From the cell containing the given text, extract its center point as (X, Y) coordinate. 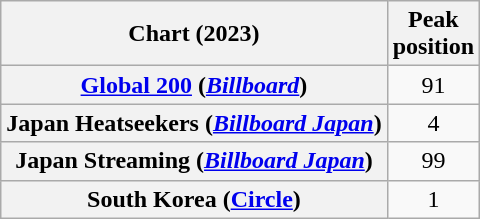
South Korea (Circle) (194, 199)
Global 200 (Billboard) (194, 85)
91 (433, 85)
Japan Heatseekers (Billboard Japan) (194, 123)
Japan Streaming (Billboard Japan) (194, 161)
4 (433, 123)
1 (433, 199)
99 (433, 161)
Chart (2023) (194, 34)
Peakposition (433, 34)
